For the text-containing cell, return its midpoint in (X, Y) coordinate format. 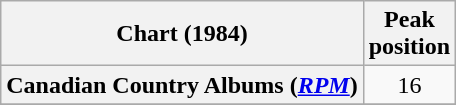
16 (409, 85)
Chart (1984) (182, 34)
Canadian Country Albums (RPM) (182, 85)
Peak position (409, 34)
